Provide the [x, y] coordinate of the cell's center where the given text is located.  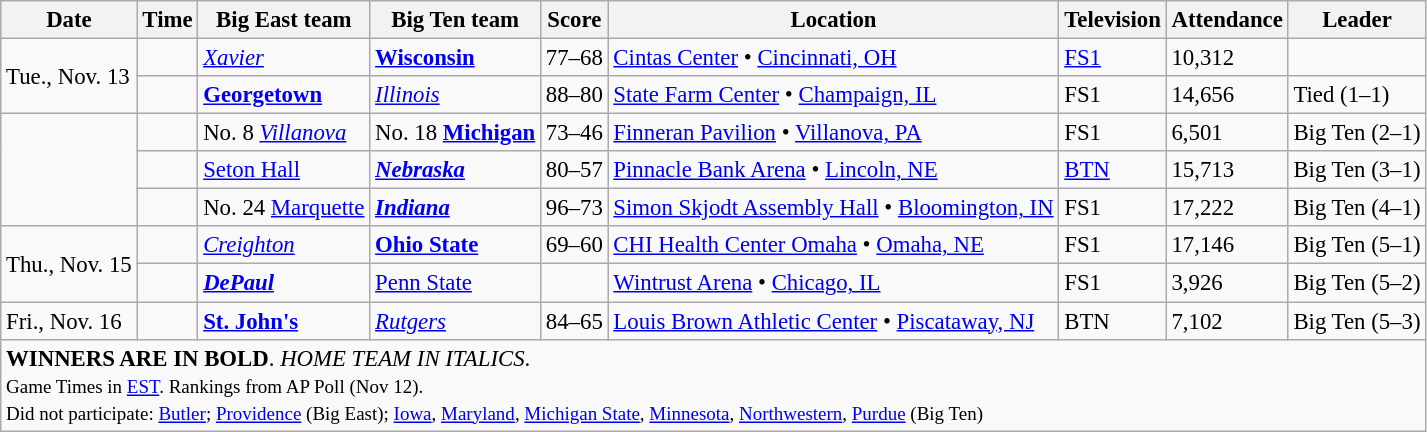
Big Ten (5–2) [1357, 283]
Time [168, 20]
Xavier [284, 58]
6,501 [1227, 133]
3,926 [1227, 283]
Illinois [456, 95]
Seton Hall [284, 170]
Television [1112, 20]
Penn State [456, 283]
Big Ten (2–1) [1357, 133]
Finneran Pavilion • Villanova, PA [834, 133]
Date [69, 20]
14,656 [1227, 95]
Indiana [456, 208]
10,312 [1227, 58]
Attendance [1227, 20]
No. 8 Villanova [284, 133]
73–46 [575, 133]
Big Ten (4–1) [1357, 208]
77–68 [575, 58]
Ohio State [456, 245]
84–65 [575, 321]
DePaul [284, 283]
7,102 [1227, 321]
88–80 [575, 95]
69–60 [575, 245]
Rutgers [456, 321]
80–57 [575, 170]
Thu., Nov. 15 [69, 264]
Big Ten (3–1) [1357, 170]
96–73 [575, 208]
Wintrust Arena • Chicago, IL [834, 283]
Big East team [284, 20]
Leader [1357, 20]
Big Ten team [456, 20]
17,146 [1227, 245]
17,222 [1227, 208]
Wisconsin [456, 58]
CHI Health Center Omaha • Omaha, NE [834, 245]
Big Ten (5–3) [1357, 321]
Nebraska [456, 170]
Tue., Nov. 13 [69, 76]
Fri., Nov. 16 [69, 321]
Score [575, 20]
15,713 [1227, 170]
State Farm Center • Champaign, IL [834, 95]
Georgetown [284, 95]
Creighton [284, 245]
Simon Skjodt Assembly Hall • Bloomington, IN [834, 208]
Cintas Center • Cincinnati, OH [834, 58]
St. John's [284, 321]
No. 18 Michigan [456, 133]
Location [834, 20]
No. 24 Marquette [284, 208]
Louis Brown Athletic Center • Piscataway, NJ [834, 321]
Pinnacle Bank Arena • Lincoln, NE [834, 170]
Tied (1–1) [1357, 95]
Big Ten (5–1) [1357, 245]
